Identify which cell holds the provided text, then report its [X, Y] central coordinate. 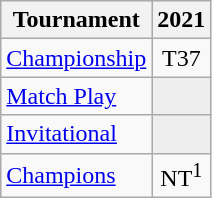
Championship [76, 58]
T37 [182, 58]
Invitational [76, 134]
2021 [182, 20]
NT1 [182, 176]
Tournament [76, 20]
Champions [76, 176]
Match Play [76, 96]
